Pinpoint the cell where the given text exists, returning its (X, Y) midpoint coordinate. 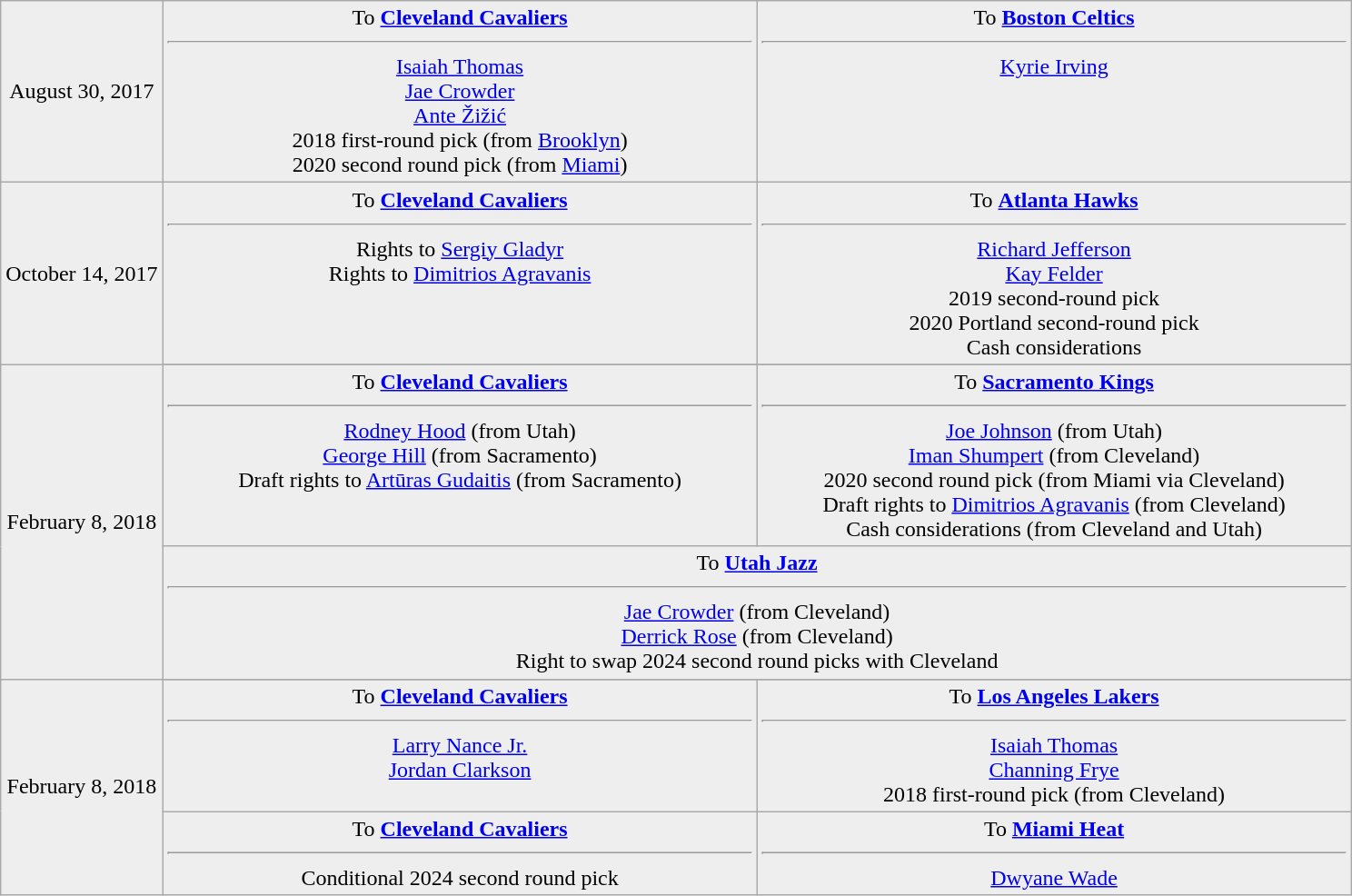
To Los Angeles LakersIsaiah ThomasChanning Frye2018 first-round pick (from Cleveland) (1054, 745)
August 30, 2017 (82, 92)
To Boston CelticsKyrie Irving (1054, 92)
To Atlanta HawksRichard JeffersonKay Felder2019 second-round pick2020 Portland second-round pickCash considerations (1054, 274)
October 14, 2017 (82, 274)
To Miami HeatDwyane Wade (1054, 853)
To Cleveland CavaliersIsaiah ThomasJae CrowderAnte Žižić2018 first-round pick (from Brooklyn)2020 second round pick (from Miami) (460, 92)
To Cleveland CavaliersRodney Hood (from Utah)George Hill (from Sacramento)Draft rights to Artūras Gudaitis (from Sacramento) (460, 455)
To Utah JazzJae Crowder (from Cleveland)Derrick Rose (from Cleveland)Right to swap 2024 second round picks with Cleveland (757, 612)
To Cleveland CavaliersRights to Sergiy GladyrRights to Dimitrios Agravanis (460, 274)
To Cleveland CavaliersConditional 2024 second round pick (460, 853)
To Cleveland CavaliersLarry Nance Jr.Jordan Clarkson (460, 745)
